For the text-containing cell, return its midpoint in (X, Y) coordinate format. 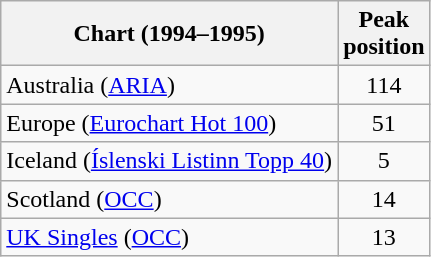
UK Singles (OCC) (170, 237)
5 (384, 161)
14 (384, 199)
Peakposition (384, 34)
114 (384, 85)
Australia (ARIA) (170, 85)
13 (384, 237)
Iceland (Íslenski Listinn Topp 40) (170, 161)
Europe (Eurochart Hot 100) (170, 123)
Chart (1994–1995) (170, 34)
Scotland (OCC) (170, 199)
51 (384, 123)
